From the cell containing the given text, extract its center point as (x, y) coordinate. 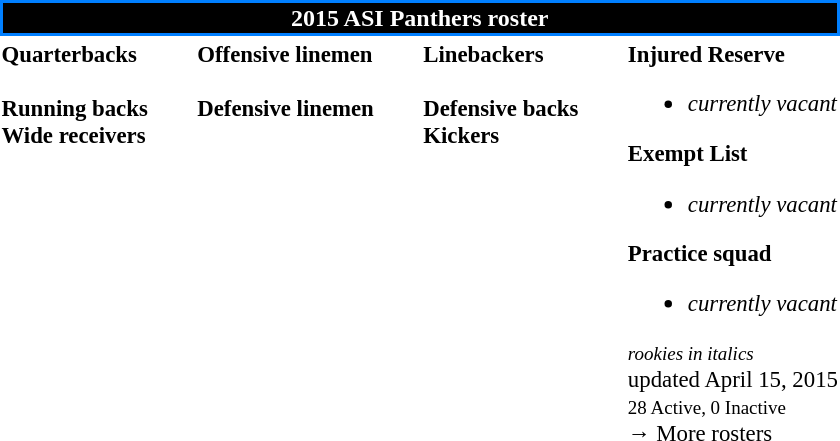
2015 ASI Panthers roster (420, 18)
